For the text-containing cell, return its midpoint in (X, Y) coordinate format. 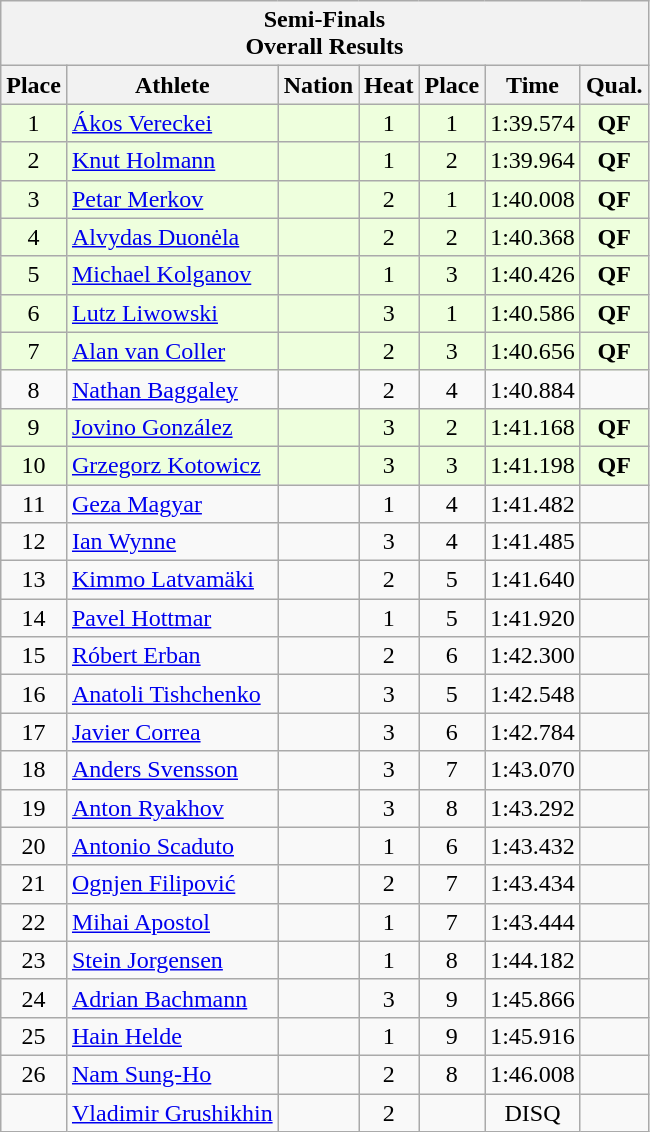
1:43.444 (533, 922)
1:40.426 (533, 275)
Anton Ryakhov (172, 808)
Nam Sung-Ho (172, 1074)
1:40.656 (533, 351)
1:41.640 (533, 580)
Antonio Scaduto (172, 846)
Ian Wynne (172, 542)
20 (34, 846)
1:42.784 (533, 732)
1:43.070 (533, 770)
1:40.368 (533, 237)
Ognjen Filipović (172, 884)
Time (533, 85)
16 (34, 694)
13 (34, 580)
Anders Svensson (172, 770)
10 (34, 465)
Adrian Bachmann (172, 998)
17 (34, 732)
15 (34, 656)
1:43.434 (533, 884)
22 (34, 922)
12 (34, 542)
Heat (389, 85)
Mihai Apostol (172, 922)
1:43.432 (533, 846)
Hain Helde (172, 1036)
Grzegorz Kotowicz (172, 465)
1:41.482 (533, 503)
1:41.168 (533, 427)
1:40.884 (533, 389)
Ákos Vereckei (172, 123)
Qual. (614, 85)
Athlete (172, 85)
DISQ (533, 1113)
1:39.964 (533, 161)
Kimmo Latvamäki (172, 580)
24 (34, 998)
11 (34, 503)
Pavel Hottmar (172, 618)
Geza Magyar (172, 503)
Vladimir Grushikhin (172, 1113)
1:41.198 (533, 465)
Petar Merkov (172, 199)
19 (34, 808)
1:45.916 (533, 1036)
Nation (318, 85)
Jovino González (172, 427)
1:41.920 (533, 618)
1:42.300 (533, 656)
1:41.485 (533, 542)
Nathan Baggaley (172, 389)
1:42.548 (533, 694)
14 (34, 618)
1:45.866 (533, 998)
1:46.008 (533, 1074)
Knut Holmann (172, 161)
1:40.008 (533, 199)
Stein Jorgensen (172, 960)
26 (34, 1074)
Lutz Liwowski (172, 313)
Alan van Coller (172, 351)
23 (34, 960)
21 (34, 884)
Alvydas Duonėla (172, 237)
1:44.182 (533, 960)
1:40.586 (533, 313)
Róbert Erban (172, 656)
18 (34, 770)
Michael Kolganov (172, 275)
1:43.292 (533, 808)
Semi-Finals Overall Results (324, 34)
Anatoli Tishchenko (172, 694)
1:39.574 (533, 123)
25 (34, 1036)
Javier Correa (172, 732)
